From the cell containing the given text, extract its center point as (X, Y) coordinate. 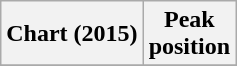
Chart (2015) (72, 34)
Peakposition (189, 34)
